Scan for the cell matching the given text and deliver its (X, Y) coordinate at center. 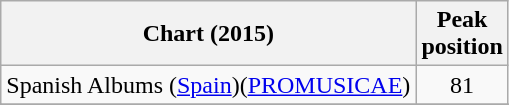
81 (462, 85)
Chart (2015) (208, 34)
Peakposition (462, 34)
Spanish Albums (Spain)(PROMUSICAE) (208, 85)
